From the cell containing the given text, extract its center point as [x, y] coordinate. 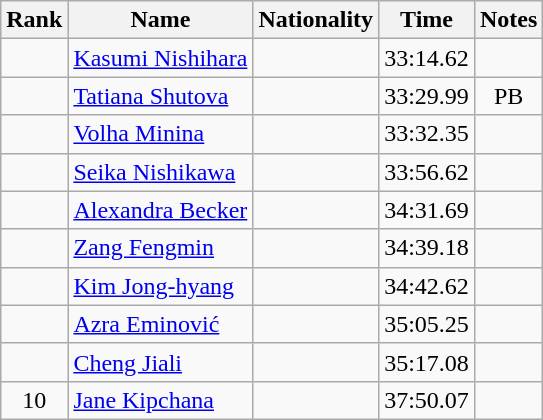
Nationality [316, 20]
Cheng Jiali [160, 362]
Rank [34, 20]
37:50.07 [427, 400]
10 [34, 400]
Kim Jong-hyang [160, 286]
35:17.08 [427, 362]
35:05.25 [427, 324]
Jane Kipchana [160, 400]
34:31.69 [427, 210]
Tatiana Shutova [160, 96]
Zang Fengmin [160, 248]
Kasumi Nishihara [160, 58]
34:39.18 [427, 248]
Name [160, 20]
34:42.62 [427, 286]
33:32.35 [427, 134]
Time [427, 20]
33:56.62 [427, 172]
Alexandra Becker [160, 210]
33:29.99 [427, 96]
Azra Eminović [160, 324]
Notes [508, 20]
PB [508, 96]
33:14.62 [427, 58]
Seika Nishikawa [160, 172]
Volha Minina [160, 134]
